Detect which cell encompasses the target text, then output its (x, y) center coordinate. 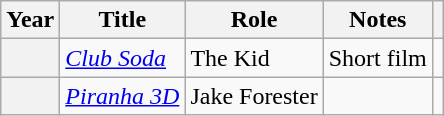
Role (254, 20)
Piranha 3D (122, 96)
Jake Forester (254, 96)
Year (30, 20)
The Kid (254, 58)
Club Soda (122, 58)
Notes (378, 20)
Short film (378, 58)
Title (122, 20)
